Find where the given text appears and provide that cell's center as (x, y) coordinate. 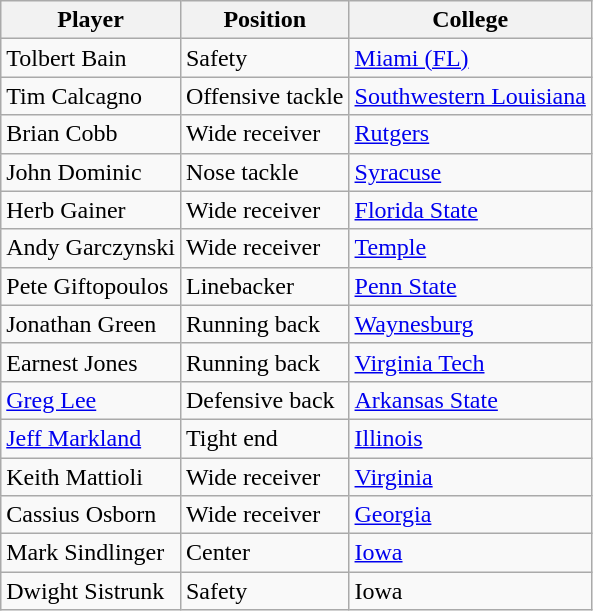
Herb Gainer (91, 210)
Earnest Jones (91, 362)
Syracuse (470, 172)
Illinois (470, 438)
Miami (FL) (470, 58)
Keith Mattioli (91, 477)
Cassius Osborn (91, 515)
Defensive back (264, 400)
Southwestern Louisiana (470, 96)
Florida State (470, 210)
Georgia (470, 515)
Tim Calcagno (91, 96)
Jeff Markland (91, 438)
Offensive tackle (264, 96)
Position (264, 20)
Dwight Sistrunk (91, 591)
Nose tackle (264, 172)
Virginia (470, 477)
Mark Sindlinger (91, 553)
Linebacker (264, 286)
Virginia Tech (470, 362)
College (470, 20)
Tolbert Bain (91, 58)
Waynesburg (470, 324)
Arkansas State (470, 400)
Jonathan Green (91, 324)
Center (264, 553)
Player (91, 20)
Andy Garczynski (91, 248)
Brian Cobb (91, 134)
Temple (470, 248)
Pete Giftopoulos (91, 286)
John Dominic (91, 172)
Rutgers (470, 134)
Greg Lee (91, 400)
Tight end (264, 438)
Penn State (470, 286)
